Search for the cell housing the specified text and yield its (x, y) center coordinate. 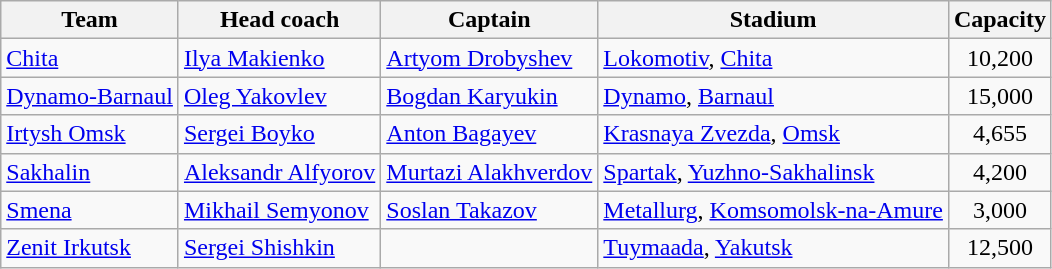
Anton Bagayev (490, 134)
15,000 (1000, 96)
Artyom Drobyshev (490, 58)
Oleg Yakovlev (279, 96)
Irtysh Omsk (90, 134)
Head coach (279, 20)
Sakhalin (90, 172)
Zenit Irkutsk (90, 248)
Captain (490, 20)
3,000 (1000, 210)
Dynamo, Barnaul (774, 96)
Spartak, Yuzhno-Sakhalinsk (774, 172)
Lokomotiv, Chita (774, 58)
4,200 (1000, 172)
Aleksandr Alfyorov (279, 172)
Capacity (1000, 20)
Metallurg, Komsomolsk-na-Amure (774, 210)
Tuymaada, Yakutsk (774, 248)
Stadium (774, 20)
Dynamo-Barnaul (90, 96)
Bogdan Karyukin (490, 96)
12,500 (1000, 248)
Team (90, 20)
10,200 (1000, 58)
Sergei Shishkin (279, 248)
Smena (90, 210)
4,655 (1000, 134)
Mikhail Semyonov (279, 210)
Chita (90, 58)
Murtazi Alakhverdov (490, 172)
Sergei Boyko (279, 134)
Soslan Takazov (490, 210)
Krasnaya Zvezda, Omsk (774, 134)
Ilya Makienko (279, 58)
